Locate the cell with the specified text and output its [x, y] center coordinate. 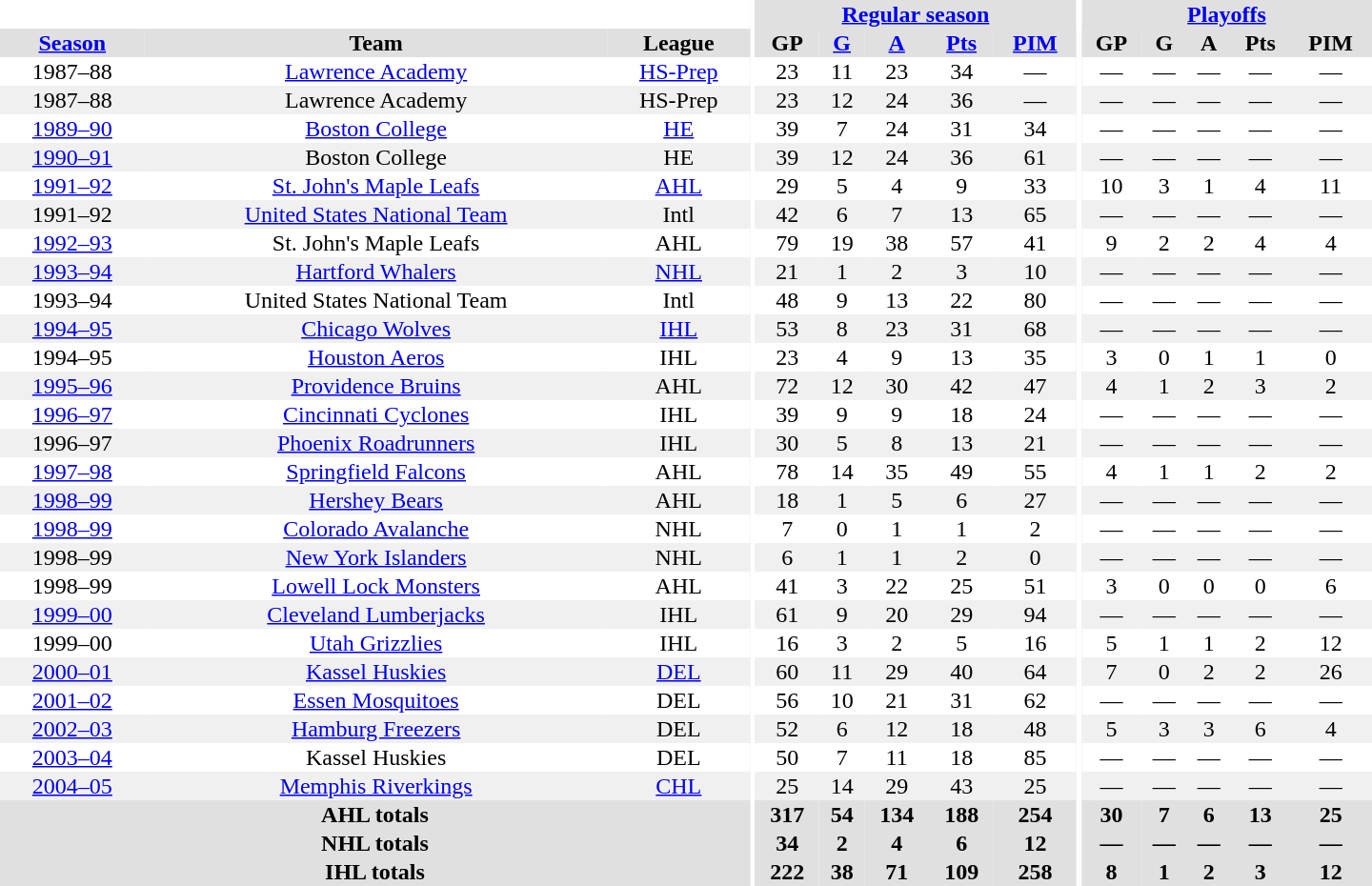
68 [1035, 329]
IHL totals [375, 872]
Cincinnati Cyclones [376, 414]
47 [1035, 386]
Season [72, 43]
51 [1035, 586]
258 [1035, 872]
78 [787, 472]
64 [1035, 672]
AHL totals [375, 815]
50 [787, 757]
Utah Grizzlies [376, 643]
55 [1035, 472]
33 [1035, 186]
2001–02 [72, 700]
54 [842, 815]
1997–98 [72, 472]
Playoffs [1227, 14]
53 [787, 329]
85 [1035, 757]
20 [897, 614]
2003–04 [72, 757]
Phoenix Roadrunners [376, 443]
65 [1035, 214]
Houston Aeros [376, 357]
Chicago Wolves [376, 329]
2000–01 [72, 672]
27 [1035, 500]
New York Islanders [376, 557]
80 [1035, 300]
1989–90 [72, 129]
79 [787, 243]
57 [961, 243]
19 [842, 243]
League [678, 43]
40 [961, 672]
52 [787, 729]
CHL [678, 786]
2004–05 [72, 786]
1992–93 [72, 243]
Providence Bruins [376, 386]
94 [1035, 614]
1995–96 [72, 386]
Springfield Falcons [376, 472]
Team [376, 43]
317 [787, 815]
Memphis Riverkings [376, 786]
Cleveland Lumberjacks [376, 614]
Colorado Avalanche [376, 529]
56 [787, 700]
72 [787, 386]
134 [897, 815]
Regular season [916, 14]
Hamburg Freezers [376, 729]
62 [1035, 700]
1990–91 [72, 157]
Lowell Lock Monsters [376, 586]
109 [961, 872]
71 [897, 872]
49 [961, 472]
60 [787, 672]
222 [787, 872]
Hartford Whalers [376, 272]
Hershey Bears [376, 500]
254 [1035, 815]
26 [1330, 672]
Essen Mosquitoes [376, 700]
43 [961, 786]
NHL totals [375, 843]
2002–03 [72, 729]
188 [961, 815]
